Extract the (X, Y) coordinate from the center of the cell holding the provided text.  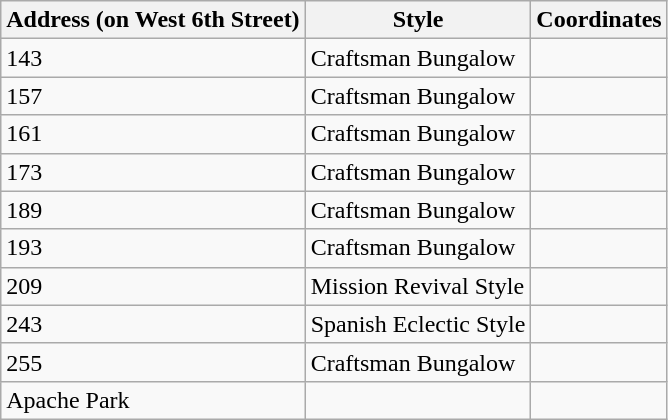
Mission Revival Style (418, 286)
Style (418, 20)
Apache Park (153, 400)
Spanish Eclectic Style (418, 324)
209 (153, 286)
189 (153, 210)
161 (153, 134)
173 (153, 172)
193 (153, 248)
157 (153, 96)
Address (on West 6th Street) (153, 20)
Coordinates (599, 20)
243 (153, 324)
143 (153, 58)
255 (153, 362)
